For the text-containing cell, return its midpoint in [X, Y] coordinate format. 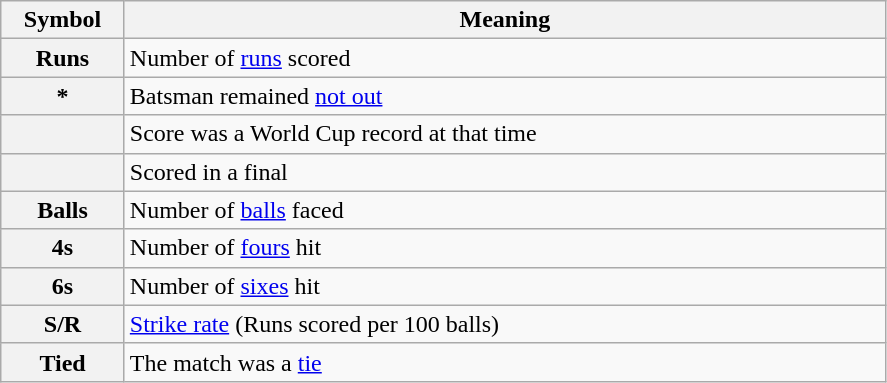
Tied [63, 362]
S/R [63, 324]
Scored in a final [504, 172]
The match was a tie [504, 362]
Number of fours hit [504, 248]
Runs [63, 58]
Batsman remained not out [504, 96]
Strike rate (Runs scored per 100 balls) [504, 324]
Symbol [63, 20]
4s [63, 248]
Number of balls faced [504, 210]
6s [63, 286]
Number of sixes hit [504, 286]
Score was a World Cup record at that time [504, 134]
* [63, 96]
Meaning [504, 20]
Balls [63, 210]
Number of runs scored [504, 58]
